Return [x, y] of the center of cell containing provided text 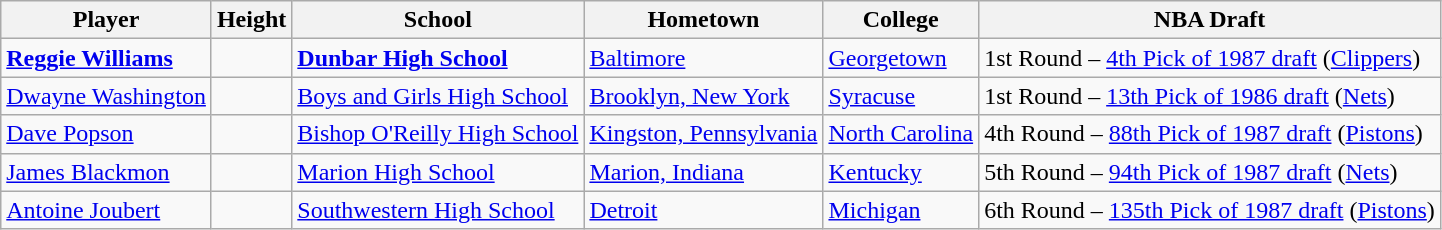
1st Round – 4th Pick of 1987 draft (Clippers) [1210, 58]
College [901, 20]
Baltimore [704, 58]
Kentucky [901, 172]
Reggie Williams [106, 58]
Kingston, Pennsylvania [704, 134]
Dwayne Washington [106, 96]
James Blackmon [106, 172]
Marion High School [438, 172]
Detroit [704, 210]
Southwestern High School [438, 210]
6th Round – 135th Pick of 1987 draft (Pistons) [1210, 210]
4th Round – 88th Pick of 1987 draft (Pistons) [1210, 134]
Height [251, 20]
Player [106, 20]
1st Round – 13th Pick of 1986 draft (Nets) [1210, 96]
Bishop O'Reilly High School [438, 134]
Marion, Indiana [704, 172]
School [438, 20]
Michigan [901, 210]
Brooklyn, New York [704, 96]
Dave Popson [106, 134]
Georgetown [901, 58]
Boys and Girls High School [438, 96]
Syracuse [901, 96]
5th Round – 94th Pick of 1987 draft (Nets) [1210, 172]
Hometown [704, 20]
North Carolina [901, 134]
Antoine Joubert [106, 210]
NBA Draft [1210, 20]
Dunbar High School [438, 58]
